Identify which cell holds the provided text, then report its [X, Y] central coordinate. 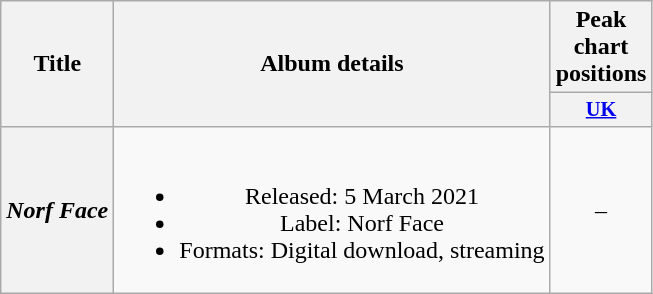
Peak chart positions [601, 47]
Norf Face [58, 210]
– [601, 210]
UK [601, 110]
Title [58, 64]
Released: 5 March 2021Label: Norf FaceFormats: Digital download, streaming [332, 210]
Album details [332, 64]
